Scan for the cell matching the given text and deliver its [x, y] coordinate at center. 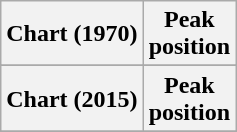
Chart (1970) [72, 34]
Chart (2015) [72, 98]
